Provide the (X, Y) coordinate of the cell's center where the given text is located.  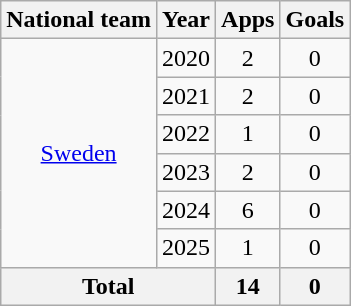
2022 (186, 134)
2021 (186, 96)
2023 (186, 172)
Total (108, 286)
2020 (186, 58)
Year (186, 20)
National team (79, 20)
Apps (248, 20)
2025 (186, 248)
Sweden (79, 153)
2024 (186, 210)
6 (248, 210)
14 (248, 286)
Goals (315, 20)
